Scan for the cell matching the given text and deliver its (X, Y) coordinate at center. 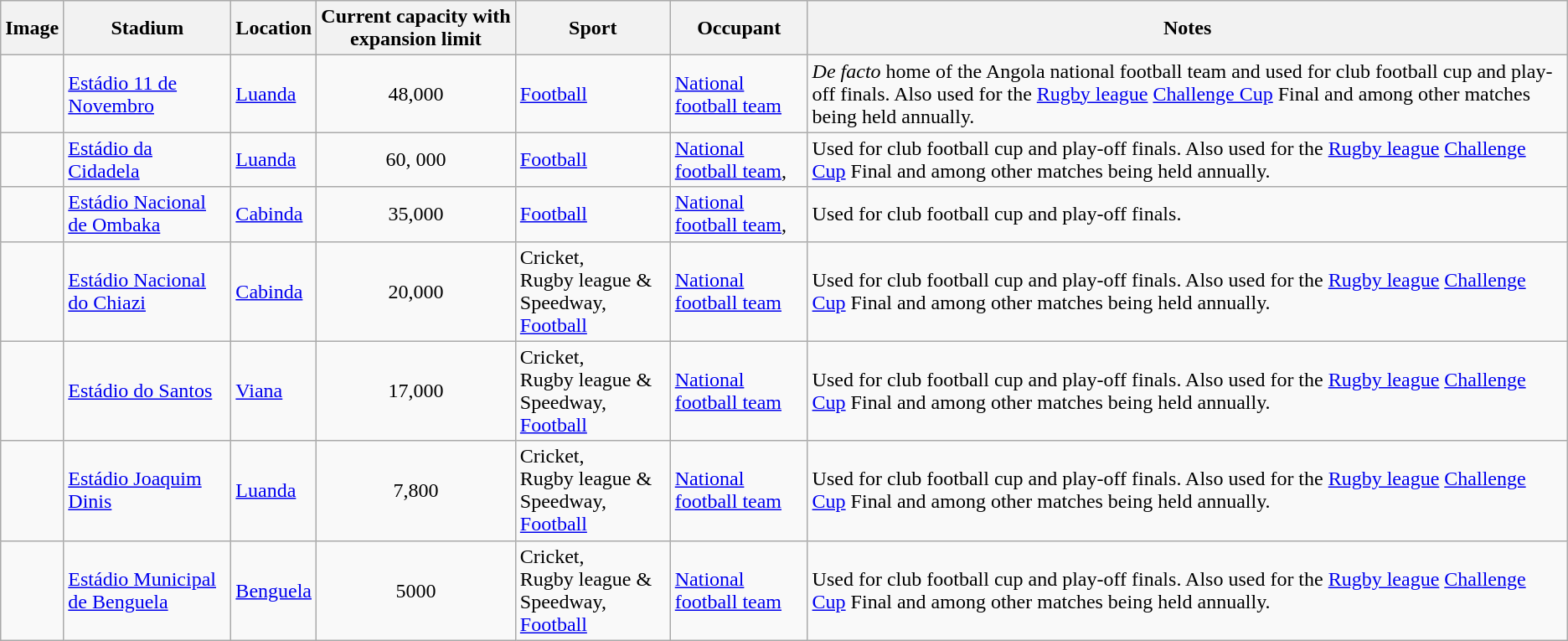
20,000 (416, 292)
Current capacity with expansion limit (416, 28)
Location (274, 28)
Estádio Nacional do Chiazi (147, 292)
5000 (416, 590)
Estádio Joaquim Dinis (147, 491)
Used for club football cup and play-off finals. (1188, 215)
Image (32, 28)
Estádio do Santos (147, 390)
Estádio Nacional de Ombaka (147, 215)
Benguela (274, 590)
35,000 (416, 215)
Stadium (147, 28)
60, 000 (416, 159)
Viana (274, 390)
17,000 (416, 390)
Estádio da Cidadela (147, 159)
Notes (1188, 28)
Estádio Municipal de Benguela (147, 590)
Estádio 11 de Novembro (147, 94)
7,800 (416, 491)
Occupant (739, 28)
48,000 (416, 94)
Sport (593, 28)
